Provide the (x, y) coordinate of the cell's center where the given text is located.  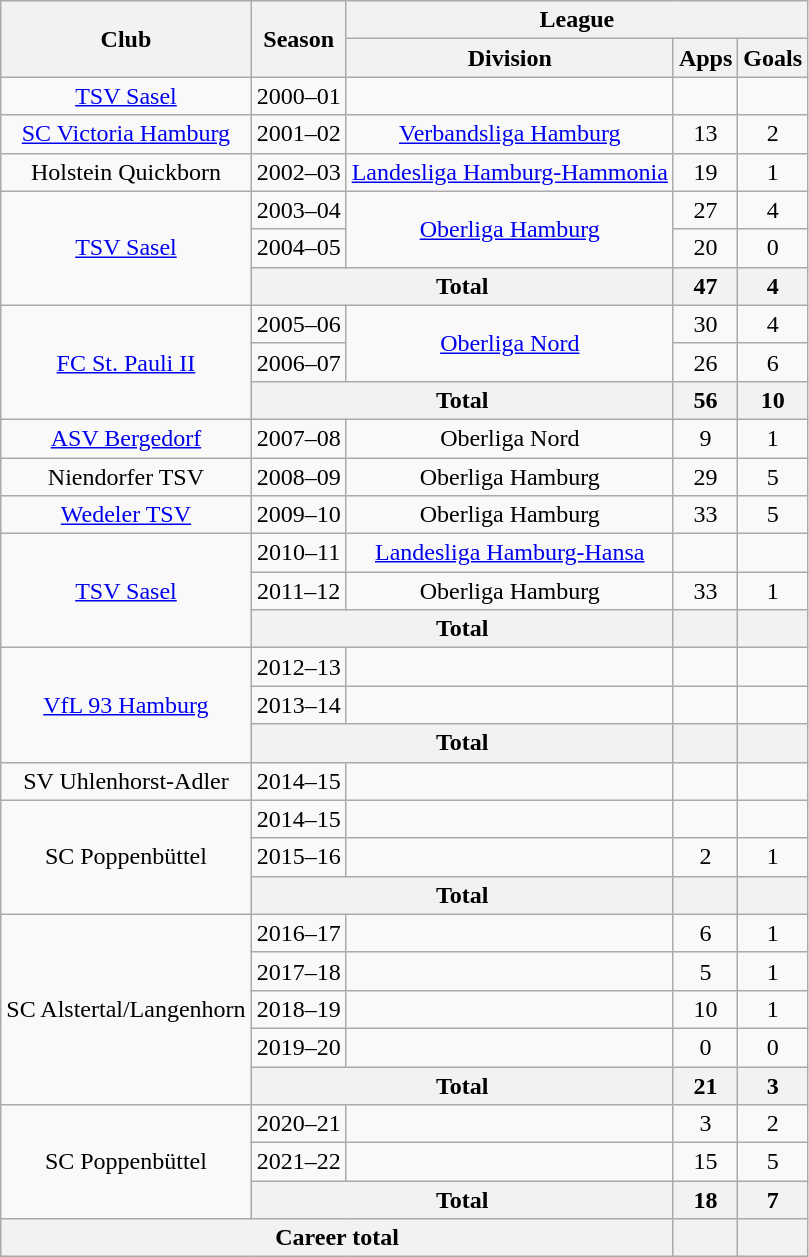
2013–14 (298, 705)
Verbandsliga Hamburg (510, 134)
9 (705, 438)
Apps (705, 58)
VfL 93 Hamburg (126, 705)
7 (773, 1200)
47 (705, 286)
2002–03 (298, 172)
2021–22 (298, 1162)
19 (705, 172)
27 (705, 210)
2017–18 (298, 971)
30 (705, 324)
56 (705, 400)
2004–05 (298, 248)
15 (705, 1162)
Division (510, 58)
2008–09 (298, 477)
2015–16 (298, 857)
Wedeler TSV (126, 515)
2006–07 (298, 362)
Niendorfer TSV (126, 477)
SV Uhlenhorst-Adler (126, 781)
Goals (773, 58)
13 (705, 134)
2003–04 (298, 210)
20 (705, 248)
Career total (338, 1238)
SC Alstertal/Langenhorn (126, 1009)
2018–19 (298, 1009)
29 (705, 477)
2005–06 (298, 324)
Landesliga Hamburg-Hansa (510, 553)
Season (298, 39)
21 (705, 1085)
2000–01 (298, 96)
2001–02 (298, 134)
2019–20 (298, 1047)
2009–10 (298, 515)
2007–08 (298, 438)
2010–11 (298, 553)
Landesliga Hamburg-Hammonia (510, 172)
18 (705, 1200)
2012–13 (298, 667)
SC Victoria Hamburg (126, 134)
26 (705, 362)
2016–17 (298, 933)
FC St. Pauli II (126, 362)
Club (126, 39)
League (576, 20)
Holstein Quickborn (126, 172)
2020–21 (298, 1124)
2011–12 (298, 591)
ASV Bergedorf (126, 438)
